Extract the [X, Y] coordinate from the center of the cell holding the provided text.  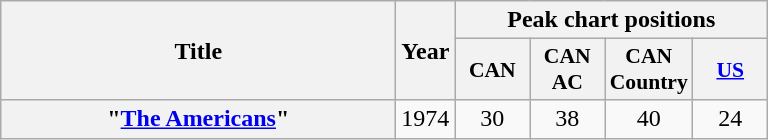
40 [649, 119]
38 [568, 119]
1974 [426, 119]
Title [198, 50]
CAN [492, 70]
Peak chart positions [612, 20]
CAN Country [649, 70]
24 [730, 119]
CAN AC [568, 70]
"The Americans" [198, 119]
30 [492, 119]
Year [426, 50]
US [730, 70]
